For the text-containing cell, return its midpoint in (x, y) coordinate format. 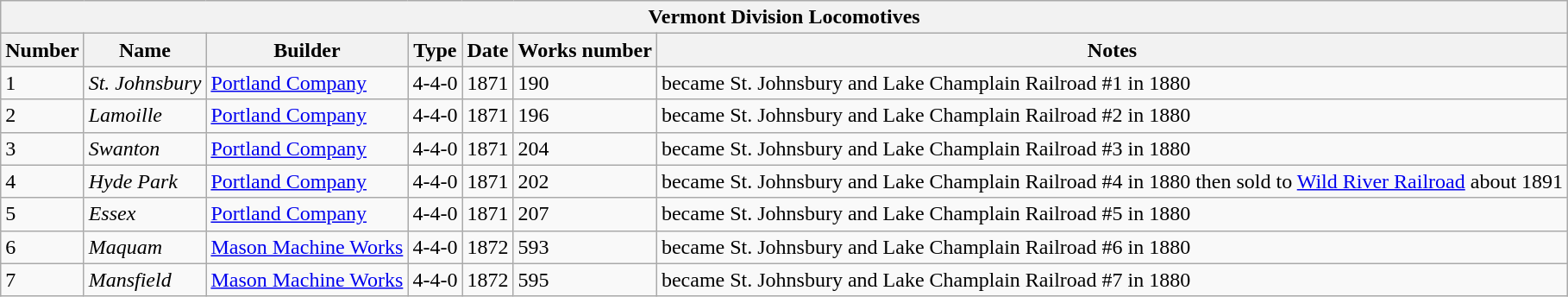
3 (42, 148)
207 (585, 214)
became St. Johnsbury and Lake Champlain Railroad #6 in 1880 (1112, 247)
Notes (1112, 50)
Works number (585, 50)
Mansfield (145, 280)
Number (42, 50)
became St. Johnsbury and Lake Champlain Railroad #4 in 1880 then sold to Wild River Railroad about 1891 (1112, 181)
190 (585, 83)
became St. Johnsbury and Lake Champlain Railroad #1 in 1880 (1112, 83)
became St. Johnsbury and Lake Champlain Railroad #2 in 1880 (1112, 116)
Vermont Division Locomotives (785, 17)
4 (42, 181)
Hyde Park (145, 181)
7 (42, 280)
became St. Johnsbury and Lake Champlain Railroad #3 in 1880 (1112, 148)
Essex (145, 214)
Name (145, 50)
5 (42, 214)
Type (435, 50)
196 (585, 116)
593 (585, 247)
St. Johnsbury (145, 83)
202 (585, 181)
Lamoille (145, 116)
1 (42, 83)
became St. Johnsbury and Lake Champlain Railroad #5 in 1880 (1112, 214)
Maquam (145, 247)
6 (42, 247)
Builder (307, 50)
204 (585, 148)
Date (488, 50)
2 (42, 116)
became St. Johnsbury and Lake Champlain Railroad #7 in 1880 (1112, 280)
595 (585, 280)
Swanton (145, 148)
